Extract the [x, y] coordinate from the center of the cell holding the provided text.  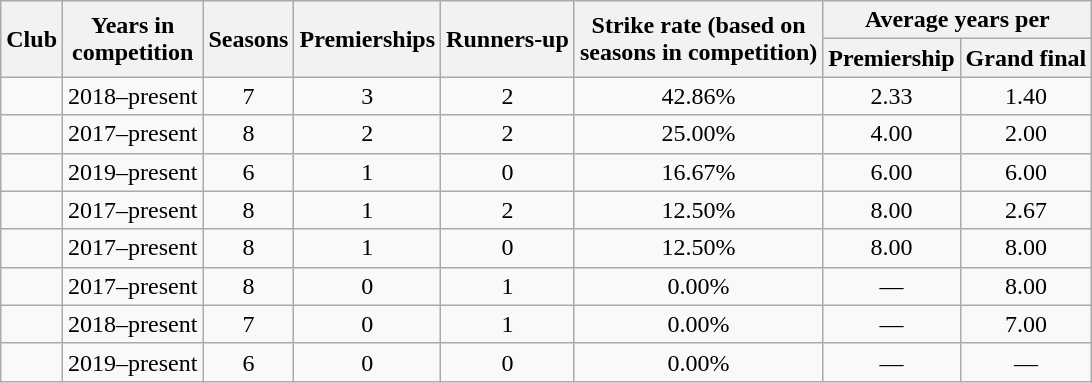
2.00 [1026, 134]
16.67% [698, 172]
Average years per [958, 20]
25.00% [698, 134]
2.67 [1026, 210]
Premierships [368, 39]
7.00 [1026, 324]
3 [368, 96]
42.86% [698, 96]
1.40 [1026, 96]
Years incompetition [133, 39]
Premiership [892, 58]
Grand final [1026, 58]
4.00 [892, 134]
Club [32, 39]
Runners-up [508, 39]
2.33 [892, 96]
Seasons [248, 39]
Strike rate (based onseasons in competition) [698, 39]
